Search for the cell housing the specified text and yield its (X, Y) center coordinate. 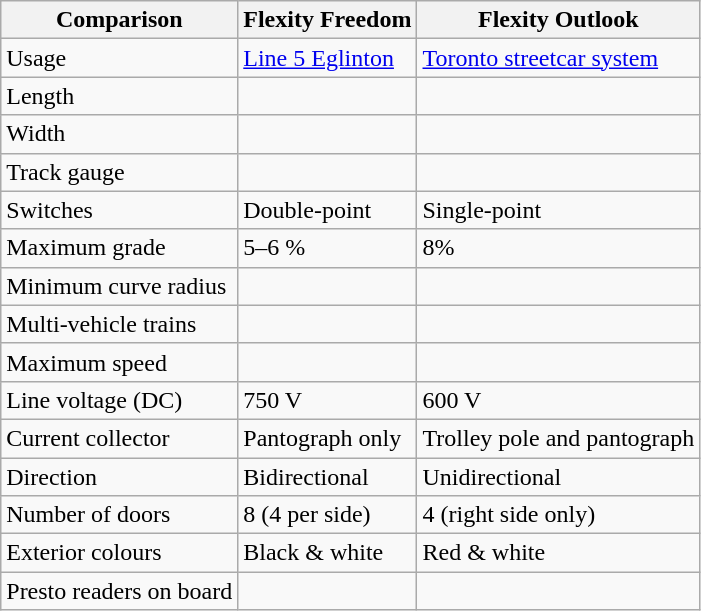
Switches (120, 210)
Bidirectional (328, 477)
Flexity Outlook (558, 20)
Double-point (328, 210)
8% (558, 248)
4 (right side only) (558, 515)
Presto readers on board (120, 591)
750 V (328, 400)
Length (120, 96)
Track gauge (120, 172)
Toronto streetcar system (558, 58)
Current collector (120, 438)
5–6 % (328, 248)
Red & white (558, 553)
Line voltage (DC) (120, 400)
Width (120, 134)
Black & white (328, 553)
Unidirectional (558, 477)
Maximum grade (120, 248)
Exterior colours (120, 553)
Single-point (558, 210)
Maximum speed (120, 362)
Trolley pole and pantograph (558, 438)
Pantograph only (328, 438)
8 (4 per side) (328, 515)
Number of doors (120, 515)
Minimum curve radius (120, 286)
Flexity Freedom (328, 20)
Comparison (120, 20)
Usage (120, 58)
600 V (558, 400)
Direction (120, 477)
Multi-vehicle trains (120, 324)
Line 5 Eglinton (328, 58)
